Pinpoint the cell where the given text exists, returning its (x, y) midpoint coordinate. 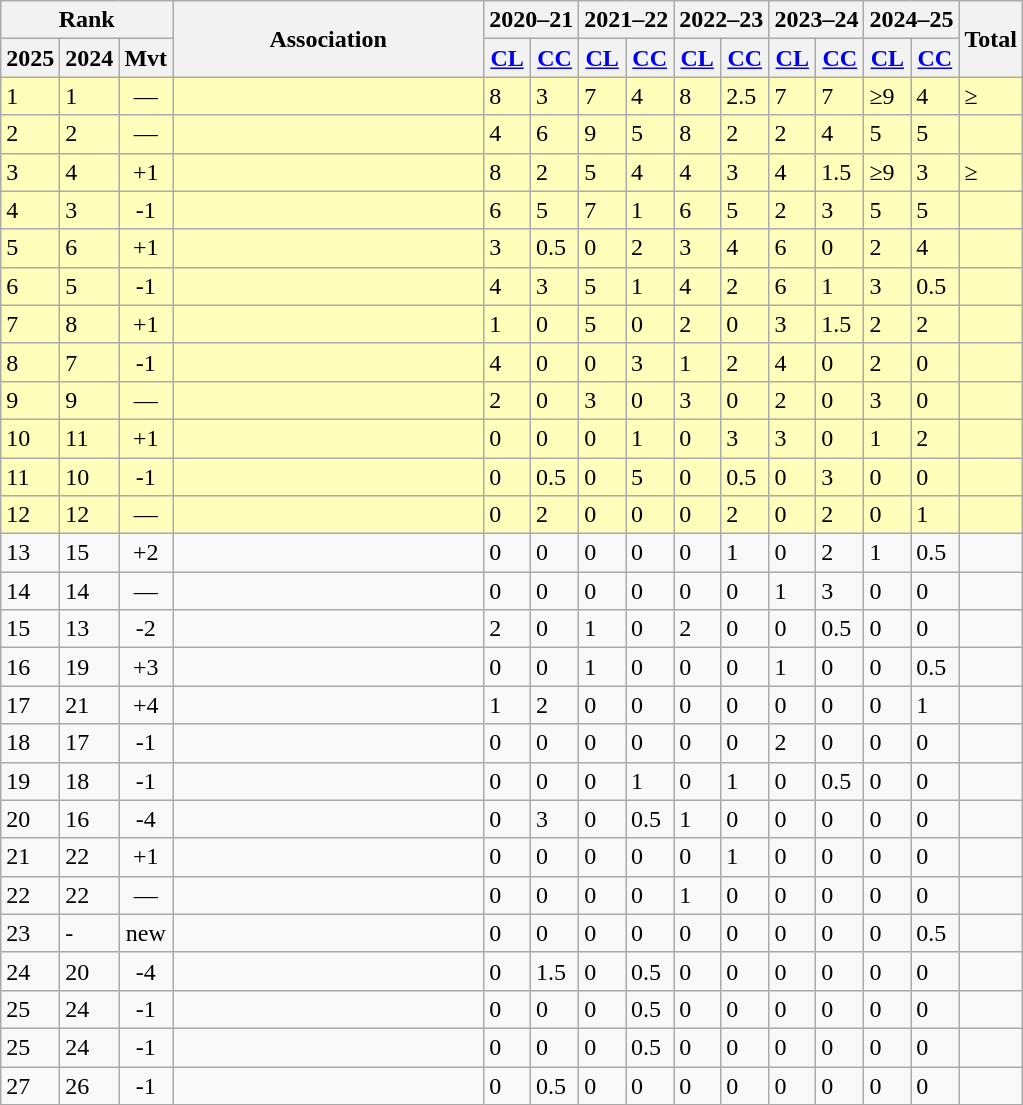
Association (328, 39)
-2 (146, 629)
- (90, 933)
2.5 (745, 96)
new (146, 933)
2025 (30, 58)
2023–24 (816, 20)
2020–21 (532, 20)
23 (30, 933)
Mvt (146, 58)
+4 (146, 705)
26 (90, 1085)
+2 (146, 553)
2024–25 (912, 20)
+3 (146, 667)
2024 (90, 58)
Total (991, 39)
Rank (87, 20)
2021–22 (626, 20)
27 (30, 1085)
2022–23 (722, 20)
